Extract the [X, Y] coordinate from the center of the cell holding the provided text.  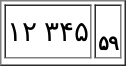
۱۲ ۳۴۵ [48, 31]
۵۹ [108, 31]
